Capture the cell that displays the provided text and extract its (X, Y) central coordinate. 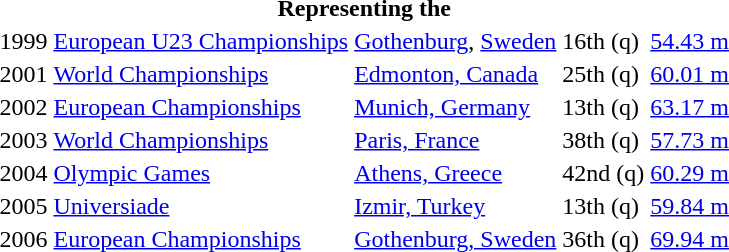
Izmir, Turkey (456, 206)
25th (q) (604, 74)
Paris, France (456, 140)
European Championships (201, 107)
Universiade (201, 206)
European U23 Championships (201, 41)
42nd (q) (604, 173)
16th (q) (604, 41)
Munich, Germany (456, 107)
Edmonton, Canada (456, 74)
Olympic Games (201, 173)
38th (q) (604, 140)
Athens, Greece (456, 173)
Gothenburg, Sweden (456, 41)
